For the text-containing cell, return its midpoint in (x, y) coordinate format. 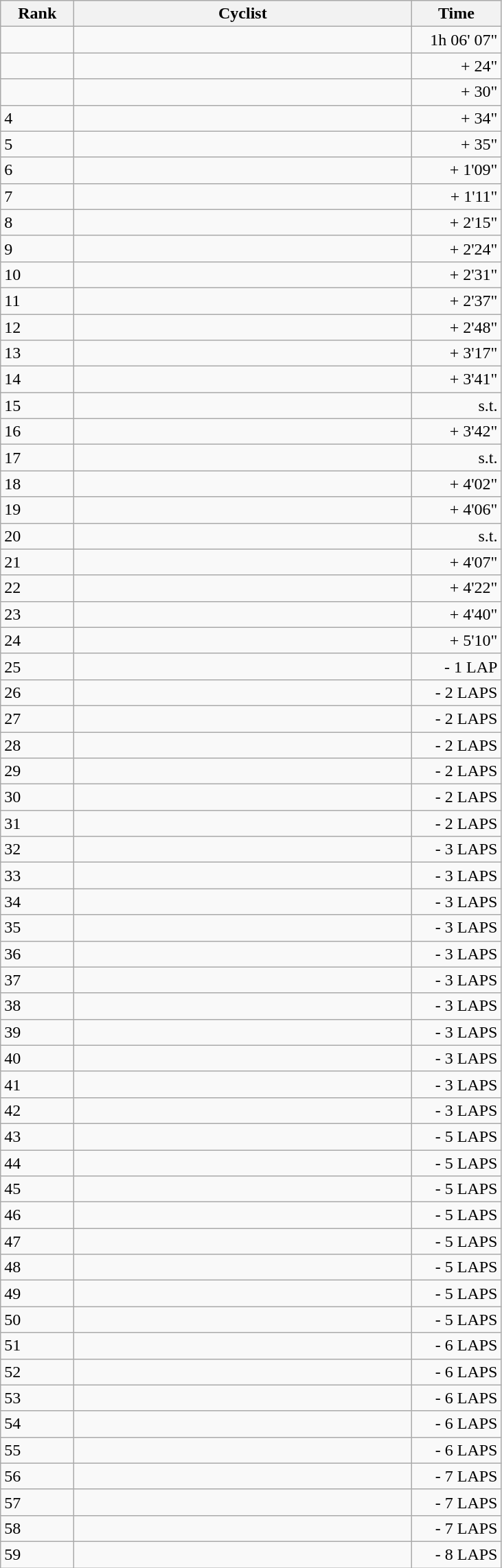
38 (37, 1006)
43 (37, 1136)
30 (37, 797)
29 (37, 771)
50 (37, 1320)
51 (37, 1346)
1h 06' 07" (456, 40)
Time (456, 14)
+ 4'22" (456, 588)
45 (37, 1189)
36 (37, 954)
+ 3'41" (456, 379)
8 (37, 222)
5 (37, 144)
27 (37, 718)
54 (37, 1424)
+ 2'37" (456, 301)
+ 2'48" (456, 327)
32 (37, 850)
+ 2'15" (456, 222)
46 (37, 1215)
+ 3'17" (456, 353)
+ 5'10" (456, 640)
39 (37, 1032)
+ 1'11" (456, 196)
Rank (37, 14)
34 (37, 902)
26 (37, 692)
53 (37, 1398)
- 1 LAP (456, 666)
9 (37, 248)
44 (37, 1163)
+ 30" (456, 92)
19 (37, 510)
- 8 LAPS (456, 1554)
Cyclist (243, 14)
25 (37, 666)
+ 24" (456, 66)
24 (37, 640)
57 (37, 1502)
10 (37, 274)
23 (37, 614)
28 (37, 745)
22 (37, 588)
7 (37, 196)
12 (37, 327)
+ 35" (456, 144)
11 (37, 301)
+ 4'40" (456, 614)
37 (37, 980)
+ 3'42" (456, 432)
48 (37, 1267)
13 (37, 353)
40 (37, 1058)
18 (37, 484)
21 (37, 562)
14 (37, 379)
47 (37, 1241)
+ 4'06" (456, 510)
20 (37, 536)
56 (37, 1476)
35 (37, 928)
49 (37, 1294)
4 (37, 118)
31 (37, 823)
55 (37, 1450)
+ 34" (456, 118)
33 (37, 876)
+ 4'02" (456, 484)
42 (37, 1110)
58 (37, 1528)
59 (37, 1554)
+ 2'31" (456, 274)
+ 1'09" (456, 170)
+ 2'24" (456, 248)
17 (37, 458)
41 (37, 1084)
15 (37, 406)
+ 4'07" (456, 562)
52 (37, 1372)
6 (37, 170)
16 (37, 432)
